Return (X, Y) of the center of cell containing provided text 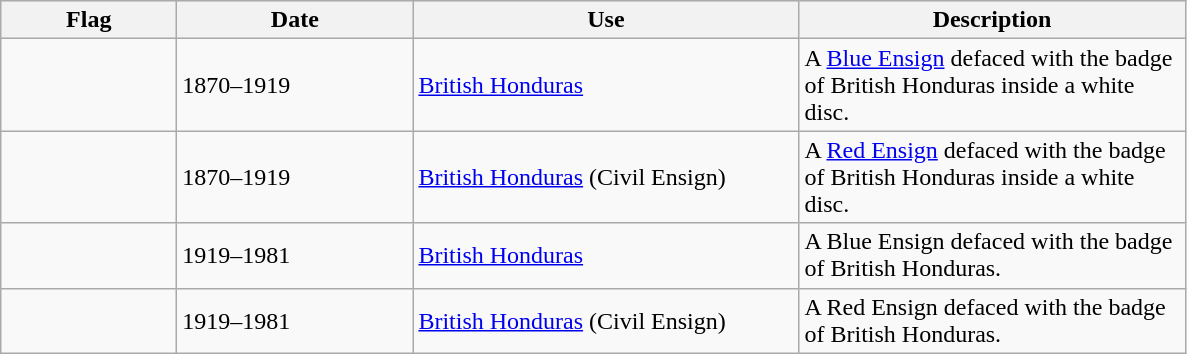
A Red Ensign defaced with the badge of British Honduras inside a white disc. (992, 177)
Date (295, 20)
Description (992, 20)
Use (606, 20)
Flag (89, 20)
A Blue Ensign defaced with the badge of British Honduras. (992, 256)
A Blue Ensign defaced with the badge of British Honduras inside a white disc. (992, 85)
A Red Ensign defaced with the badge of British Honduras. (992, 320)
